Pinpoint the cell where the given text exists, returning its (x, y) midpoint coordinate. 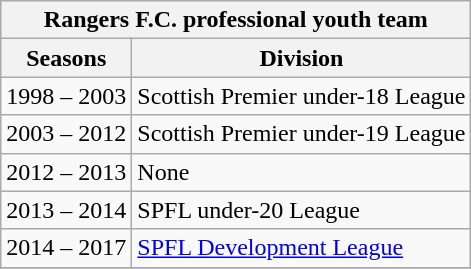
Scottish Premier under-18 League (302, 96)
2014 – 2017 (66, 248)
2012 – 2013 (66, 172)
SPFL under-20 League (302, 210)
Division (302, 58)
Seasons (66, 58)
2013 – 2014 (66, 210)
2003 – 2012 (66, 134)
Scottish Premier under-19 League (302, 134)
None (302, 172)
1998 – 2003 (66, 96)
SPFL Development League (302, 248)
Rangers F.C. professional youth team (236, 20)
